Return the [X, Y] coordinate for the center point of the cell that contains the specified text.  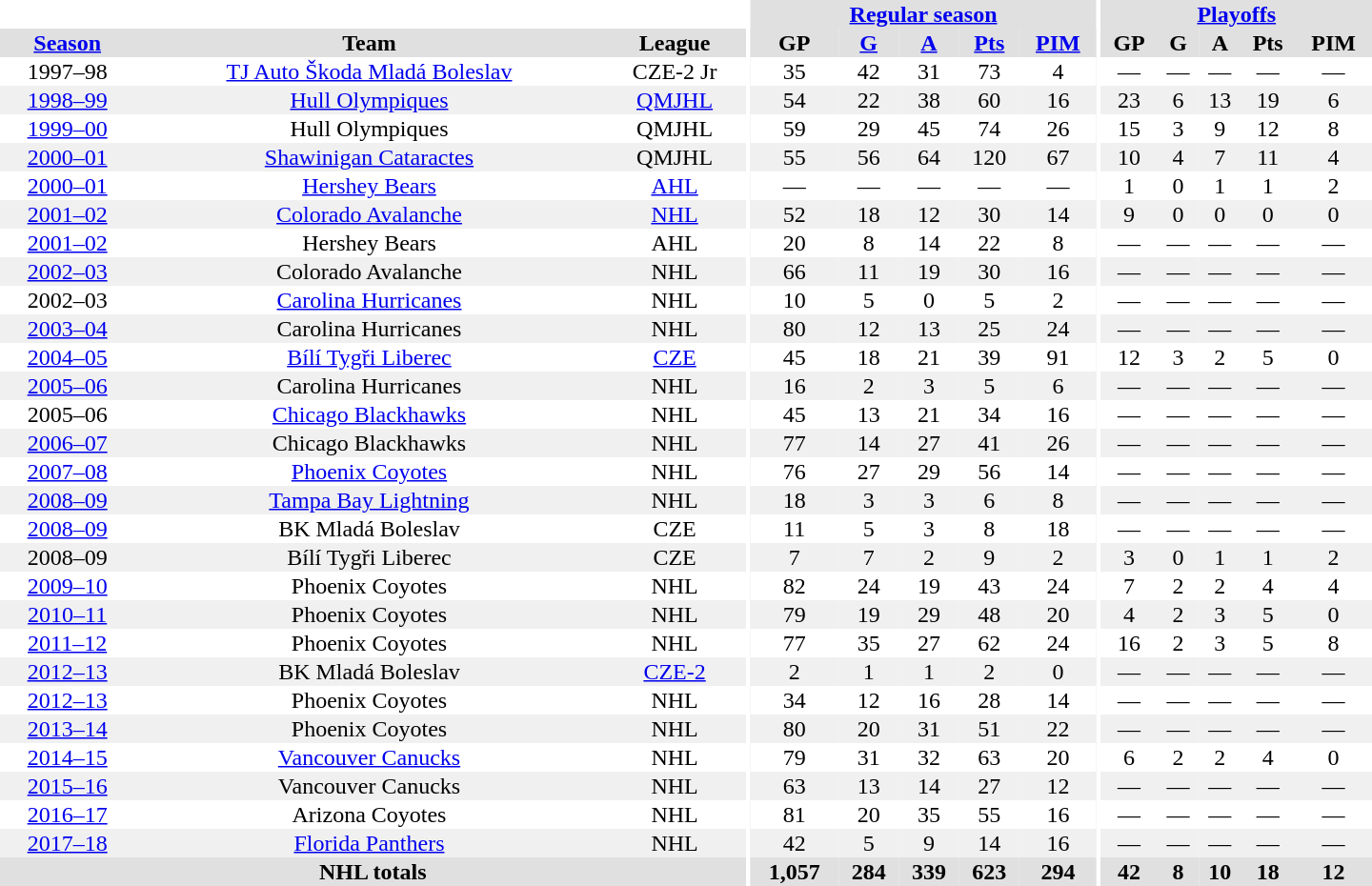
TJ Auto Škoda Mladá Boleslav [369, 71]
CZE-2 Jr [675, 71]
1997–98 [67, 71]
60 [989, 100]
2004–05 [67, 357]
1,057 [795, 872]
1998–99 [67, 100]
2007–08 [67, 472]
59 [795, 129]
Team [369, 43]
38 [928, 100]
28 [989, 700]
Shawinigan Cataractes [369, 157]
25 [989, 329]
Arizona Coyotes [369, 815]
64 [928, 157]
2014–15 [67, 757]
2016–17 [67, 815]
Florida Panthers [369, 843]
2017–18 [67, 843]
1999–00 [67, 129]
23 [1130, 100]
52 [795, 214]
76 [795, 472]
339 [928, 872]
294 [1058, 872]
51 [989, 729]
League [675, 43]
74 [989, 129]
73 [989, 71]
2006–07 [67, 443]
NHL totals [373, 872]
66 [795, 272]
39 [989, 357]
54 [795, 100]
Tampa Bay Lightning [369, 500]
623 [989, 872]
2013–14 [67, 729]
32 [928, 757]
48 [989, 614]
81 [795, 815]
41 [989, 443]
62 [989, 643]
2003–04 [67, 329]
Season [67, 43]
Playoffs [1237, 14]
43 [989, 586]
2011–12 [67, 643]
Regular season [922, 14]
2015–16 [67, 786]
82 [795, 586]
67 [1058, 157]
91 [1058, 357]
CZE-2 [675, 672]
120 [989, 157]
2010–11 [67, 614]
284 [869, 872]
15 [1130, 129]
2009–10 [67, 586]
